Detect which cell encompasses the target text, then output its (x, y) center coordinate. 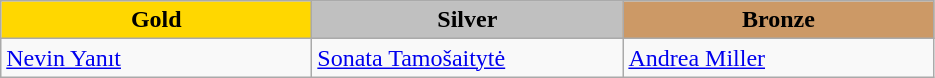
Gold (156, 20)
Nevin Yanıt (156, 58)
Sonata Tamošaitytė (468, 58)
Silver (468, 20)
Andrea Miller (778, 58)
Bronze (778, 20)
